Determine the (X, Y) coordinate at the center of the cell enclosing the given text.  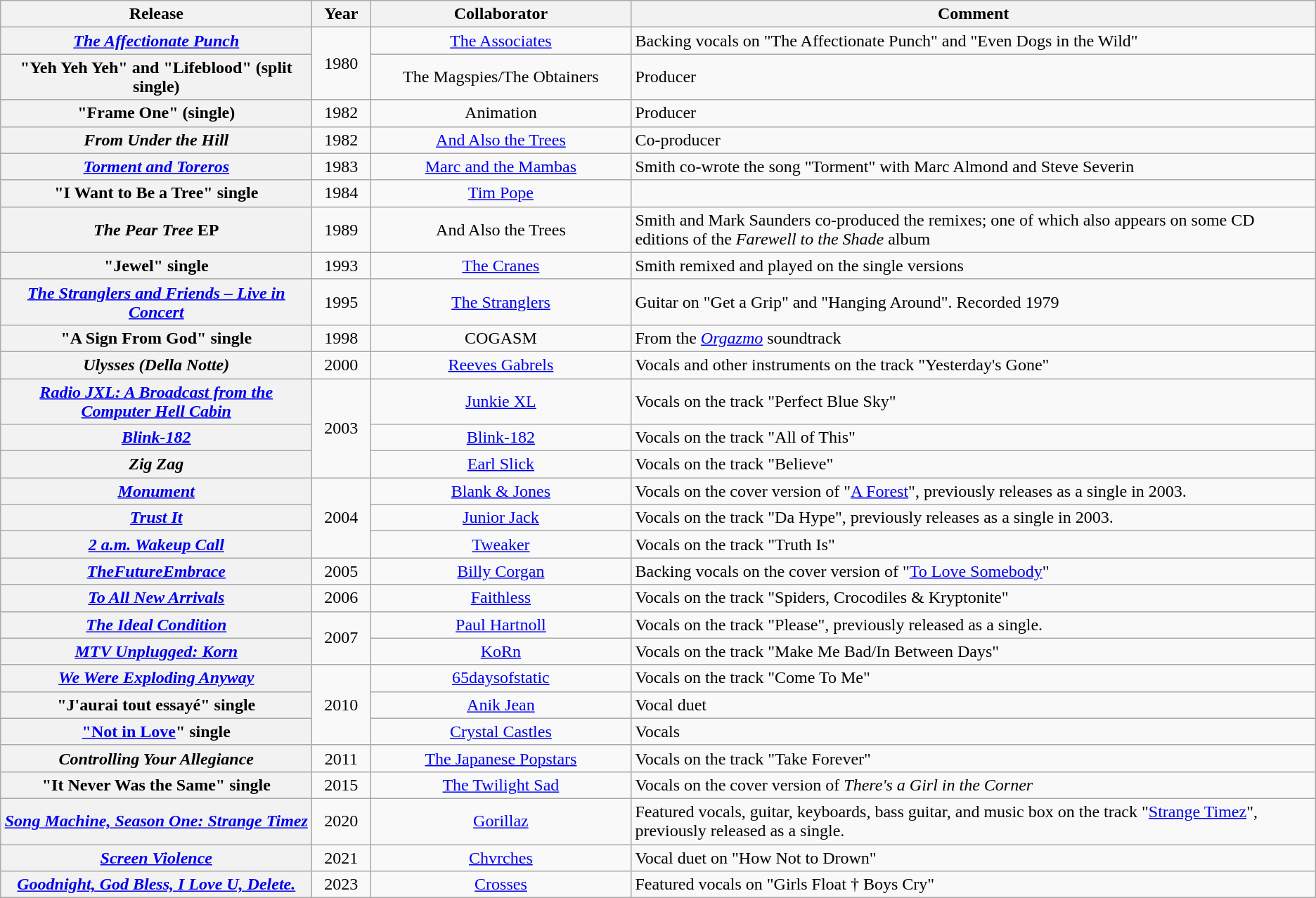
The Stranglers and Friends – Live in Concert (156, 302)
From Under the Hill (156, 140)
2004 (342, 518)
Vocals on the cover version of "A Forest", previously releases as a single in 2003. (973, 491)
Screen Violence (156, 858)
"A Sign From God" single (156, 338)
1993 (342, 266)
Junior Jack (501, 518)
Vocal duet on "How Not to Drown" (973, 858)
Paul Hartnoll (501, 625)
The Stranglers (501, 302)
Anik Jean (501, 705)
Tweaker (501, 545)
TheFutureEmbrace (156, 571)
Chvrches (501, 858)
Earl Slick (501, 464)
1980 (342, 63)
Vocals on the track "Truth Is" (973, 545)
Vocals on the track "Believe" (973, 464)
Featured vocals, guitar, keyboards, bass guitar, and music box on the track "Strange Timez", previously released as a single. (973, 821)
1998 (342, 338)
"Jewel" single (156, 266)
To All New Arrivals (156, 598)
Vocals on the track "Make Me Bad/In Between Days" (973, 651)
Smith and Mark Saunders co-produced the remixes; one of which also appears on some CD editions of the Farewell to the Shade album (973, 229)
Gorillaz (501, 821)
Junkie XL (501, 401)
Year (342, 14)
Collaborator (501, 14)
2023 (342, 885)
Featured vocals on "Girls Float † Boys Cry" (973, 885)
Vocals on the track "Perfect Blue Sky" (973, 401)
Faithless (501, 598)
Billy Corgan (501, 571)
Vocal duet (973, 705)
Vocals on the track "Please", previously released as a single. (973, 625)
"It Never Was the Same" single (156, 785)
The Magspies/The Obtainers (501, 77)
Backing vocals on "The Affectionate Punch" and "Even Dogs in the Wild" (973, 41)
From the Orgazmo soundtrack (973, 338)
Vocals and other instruments on the track "Yesterday's Gone" (973, 365)
2020 (342, 821)
2010 (342, 705)
Ulysses (Della Notte) (156, 365)
The Japanese Popstars (501, 758)
1989 (342, 229)
Smith remixed and played on the single versions (973, 266)
Vocals on the track "Da Hype", previously releases as a single in 2003. (973, 518)
Zig Zag (156, 464)
1983 (342, 167)
Smith co-wrote the song "Torment" with Marc Almond and Steve Severin (973, 167)
The Pear Tree EP (156, 229)
KoRn (501, 651)
COGASM (501, 338)
2021 (342, 858)
Torment and Toreros (156, 167)
MTV Unplugged: Korn (156, 651)
The Affectionate Punch (156, 41)
Radio JXL: A Broadcast from the Computer Hell Cabin (156, 401)
Crosses (501, 885)
"Not in Love" single (156, 731)
Vocals on the track "Take Forever" (973, 758)
The Cranes (501, 266)
1995 (342, 302)
Vocals (973, 731)
Crystal Castles (501, 731)
Trust It (156, 518)
2015 (342, 785)
Co-producer (973, 140)
Marc and the Mambas (501, 167)
2005 (342, 571)
2006 (342, 598)
The Associates (501, 41)
We Were Exploding Anyway (156, 678)
Tim Pope (501, 193)
Goodnight, God Bless, I Love U, Delete. (156, 885)
"I Want to Be a Tree" single (156, 193)
"Yeh Yeh Yeh" and "Lifeblood" (split single) (156, 77)
Animation (501, 113)
Vocals on the track "Spiders, Crocodiles & Kryptonite" (973, 598)
Controlling Your Allegiance (156, 758)
Vocals on the cover version of There's a Girl in the Corner (973, 785)
Reeves Gabrels (501, 365)
2007 (342, 638)
2000 (342, 365)
2 a.m. Wakeup Call (156, 545)
Release (156, 14)
Blank & Jones (501, 491)
Backing vocals on the cover version of "To Love Somebody" (973, 571)
1984 (342, 193)
2003 (342, 427)
Vocals on the track "Come To Me" (973, 678)
2011 (342, 758)
Guitar on "Get a Grip" and "Hanging Around". Recorded 1979 (973, 302)
The Twilight Sad (501, 785)
Monument (156, 491)
Song Machine, Season One: Strange Timez (156, 821)
"J'aurai tout essayé" single (156, 705)
Comment (973, 14)
Vocals on the track "All of This" (973, 438)
"Frame One" (single) (156, 113)
The Ideal Condition (156, 625)
65daysofstatic (501, 678)
